From the cell containing the given text, extract its center point as (X, Y) coordinate. 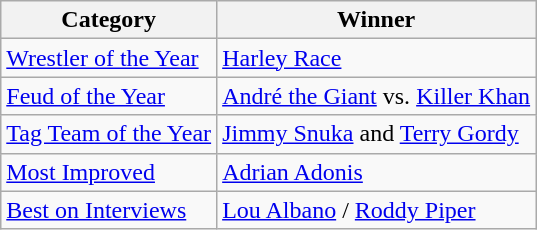
Most Improved (109, 172)
Lou Albano / Roddy Piper (376, 210)
Jimmy Snuka and Terry Gordy (376, 134)
Feud of the Year (109, 96)
Tag Team of the Year (109, 134)
Category (109, 20)
Harley Race (376, 58)
Adrian Adonis (376, 172)
André the Giant vs. Killer Khan (376, 96)
Best on Interviews (109, 210)
Winner (376, 20)
Wrestler of the Year (109, 58)
